Extract the (X, Y) coordinate from the center of the cell holding the provided text.  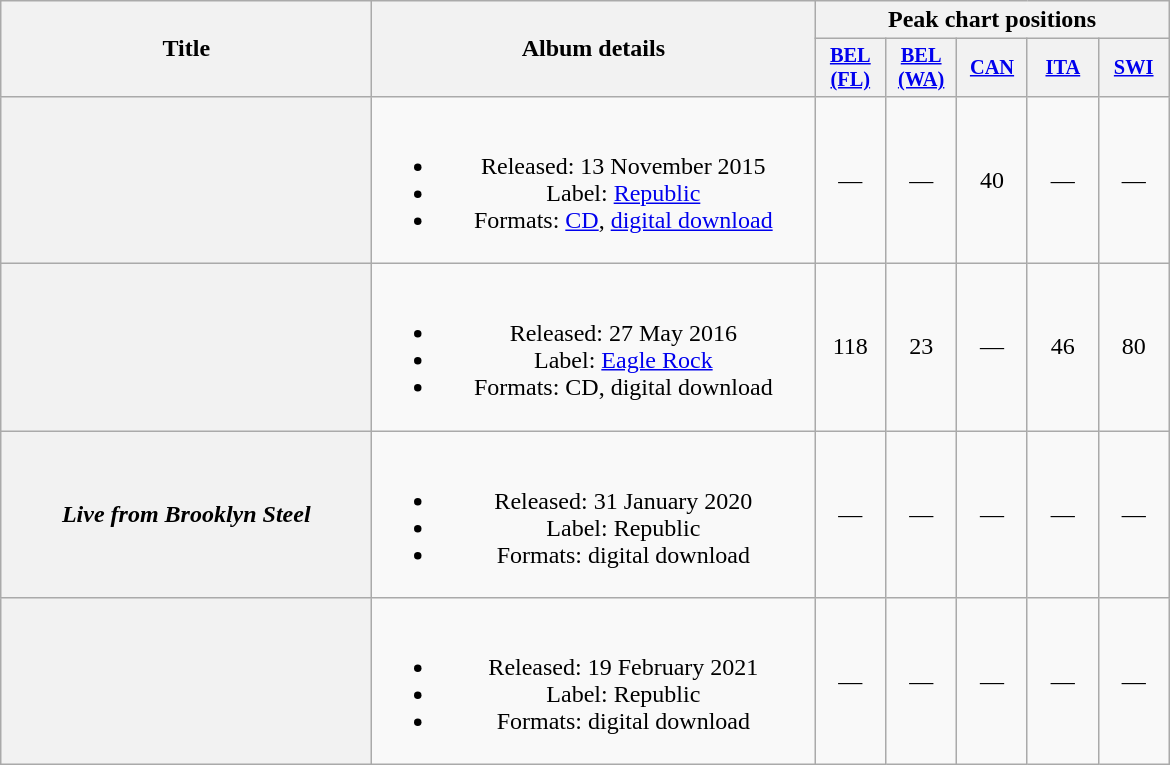
BEL(WA) (922, 68)
Album details (594, 49)
ITA (1062, 68)
40 (992, 180)
Released: 13 November 2015Label: Republic Formats: CD, digital download (594, 180)
Title (186, 49)
23 (922, 348)
BEL(FL) (850, 68)
80 (1134, 348)
Live from Brooklyn Steel (186, 514)
Released: 19 February 2021Label: RepublicFormats: digital download (594, 682)
CAN (992, 68)
Peak chart positions (992, 20)
Released: 27 May 2016Label: Eagle Rock Formats: CD, digital download (594, 348)
Released: 31 January 2020Label: RepublicFormats: digital download (594, 514)
46 (1062, 348)
118 (850, 348)
SWI (1134, 68)
